Locate the cell with the specified text and output its [x, y] center coordinate. 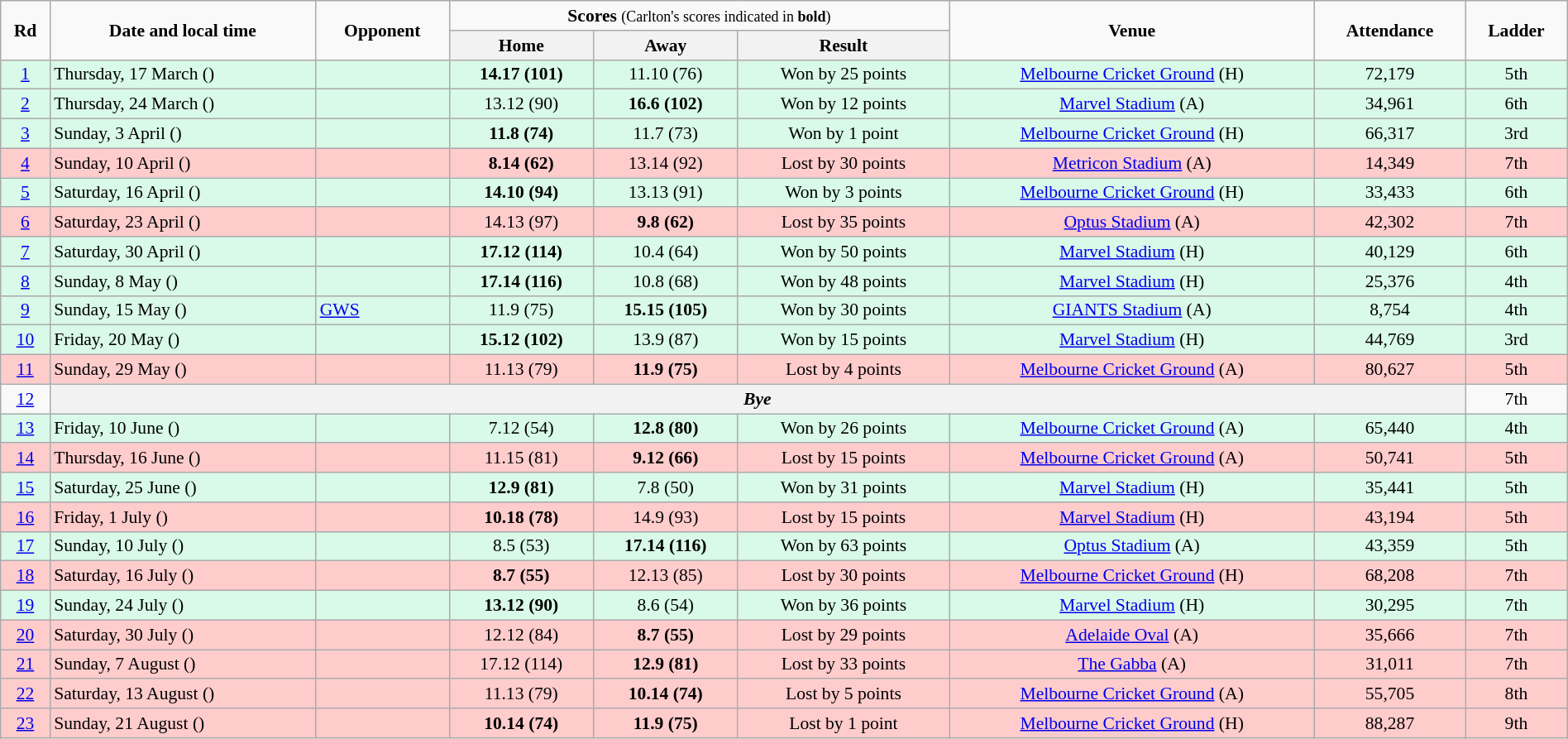
66,317 [1389, 134]
12.8 (80) [667, 429]
Ladder [1517, 30]
8.6 (54) [667, 606]
43,359 [1389, 546]
13.13 (91) [667, 193]
40,129 [1389, 252]
Thursday, 17 March () [182, 74]
16 [25, 517]
8.5 (53) [521, 546]
15 [25, 487]
21 [25, 665]
Lost by 5 points [844, 694]
50,741 [1389, 458]
Sunday, 10 April () [182, 163]
35,666 [1389, 635]
Marvel Stadium (A) [1132, 104]
8th [1517, 694]
Won by 30 points [844, 310]
Lost by 29 points [844, 635]
10 [25, 340]
9th [1517, 723]
17 [25, 546]
30,295 [1389, 606]
9.12 (66) [667, 458]
Away [667, 46]
4 [25, 163]
10.18 (78) [521, 517]
43,194 [1389, 517]
The Gabba (A) [1132, 665]
14.9 (93) [667, 517]
35,441 [1389, 487]
Won by 48 points [844, 281]
Lost by 35 points [844, 223]
Sunday, 3 April () [182, 134]
10.4 (64) [667, 252]
7.8 (50) [667, 487]
Friday, 1 July () [182, 517]
14,349 [1389, 163]
11.7 (73) [667, 134]
Won by 25 points [844, 74]
8.14 (62) [521, 163]
Saturday, 23 April () [182, 223]
22 [25, 694]
11 [25, 370]
10.8 (68) [667, 281]
13.14 (92) [667, 163]
Won by 63 points [844, 546]
Opponent [382, 30]
Sunday, 10 July () [182, 546]
44,769 [1389, 340]
20 [25, 635]
Saturday, 30 April () [182, 252]
3 [25, 134]
Lost by 33 points [844, 665]
55,705 [1389, 694]
Result [844, 46]
Sunday, 15 May () [182, 310]
23 [25, 723]
11.15 (81) [521, 458]
9 [25, 310]
2 [25, 104]
6 [25, 223]
Won by 50 points [844, 252]
Friday, 20 May () [182, 340]
Metricon Stadium (A) [1132, 163]
65,440 [1389, 429]
8,754 [1389, 310]
Won by 3 points [844, 193]
12.12 (84) [521, 635]
9.8 (62) [667, 223]
Saturday, 13 August () [182, 694]
11.8 (74) [521, 134]
Won by 31 points [844, 487]
Thursday, 24 March () [182, 104]
Attendance [1389, 30]
31,011 [1389, 665]
Won by 36 points [844, 606]
Bye [758, 399]
14 [25, 458]
Sunday, 7 August () [182, 665]
Saturday, 25 June () [182, 487]
GIANTS Stadium (A) [1132, 310]
Adelaide Oval (A) [1132, 635]
7.12 (54) [521, 429]
12 [25, 399]
Saturday, 16 July () [182, 576]
18 [25, 576]
Sunday, 21 August () [182, 723]
Home [521, 46]
33,433 [1389, 193]
72,179 [1389, 74]
25,376 [1389, 281]
Lost by 4 points [844, 370]
42,302 [1389, 223]
1 [25, 74]
Rd [25, 30]
14.17 (101) [521, 74]
11.10 (76) [667, 74]
19 [25, 606]
Sunday, 8 May () [182, 281]
Date and local time [182, 30]
13.9 (87) [667, 340]
Friday, 10 June () [182, 429]
13 [25, 429]
Won by 15 points [844, 340]
Thursday, 16 June () [182, 458]
12.13 (85) [667, 576]
80,627 [1389, 370]
14.10 (94) [521, 193]
Saturday, 30 July () [182, 635]
Sunday, 29 May () [182, 370]
GWS [382, 310]
Won by 12 points [844, 104]
Sunday, 24 July () [182, 606]
5 [25, 193]
34,961 [1389, 104]
15.15 (105) [667, 310]
14.13 (97) [521, 223]
Won by 26 points [844, 429]
Scores (Carlton's scores indicated in bold) [700, 16]
7 [25, 252]
Saturday, 16 April () [182, 193]
68,208 [1389, 576]
Won by 1 point [844, 134]
16.6 (102) [667, 104]
Venue [1132, 30]
8 [25, 281]
Lost by 1 point [844, 723]
15.12 (102) [521, 340]
88,287 [1389, 723]
